Output the (x, y) coordinate of the center of the cell containing the given text.  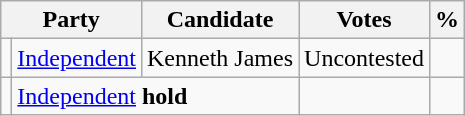
Independent (77, 58)
Independent hold (156, 96)
Kenneth James (220, 58)
Uncontested (364, 58)
Party (72, 20)
% (448, 20)
Votes (364, 20)
Candidate (220, 20)
